For the text-containing cell, return its midpoint in [X, Y] coordinate format. 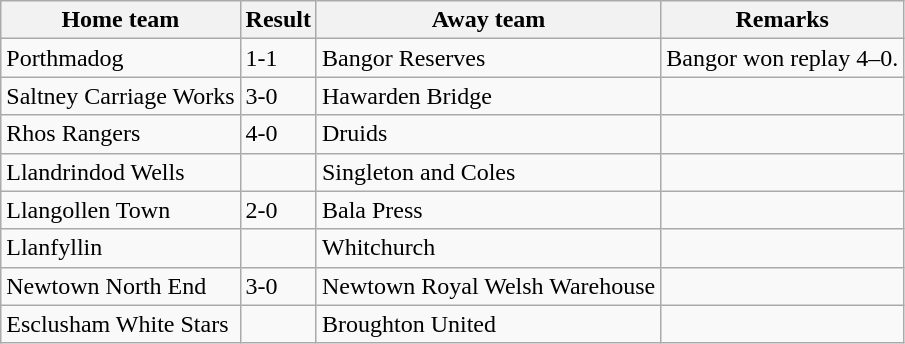
Llanfyllin [120, 248]
1-1 [278, 58]
2-0 [278, 210]
Hawarden Bridge [488, 96]
Home team [120, 20]
Remarks [782, 20]
Druids [488, 134]
Llangollen Town [120, 210]
Porthmadog [120, 58]
Whitchurch [488, 248]
4-0 [278, 134]
Bangor Reserves [488, 58]
Newtown North End [120, 286]
Result [278, 20]
Llandrindod Wells [120, 172]
Esclusham White Stars [120, 324]
Newtown Royal Welsh Warehouse [488, 286]
Rhos Rangers [120, 134]
Bala Press [488, 210]
Bangor won replay 4–0. [782, 58]
Singleton and Coles [488, 172]
Saltney Carriage Works [120, 96]
Away team [488, 20]
Broughton United [488, 324]
